Capture the cell that displays the provided text and extract its [X, Y] central coordinate. 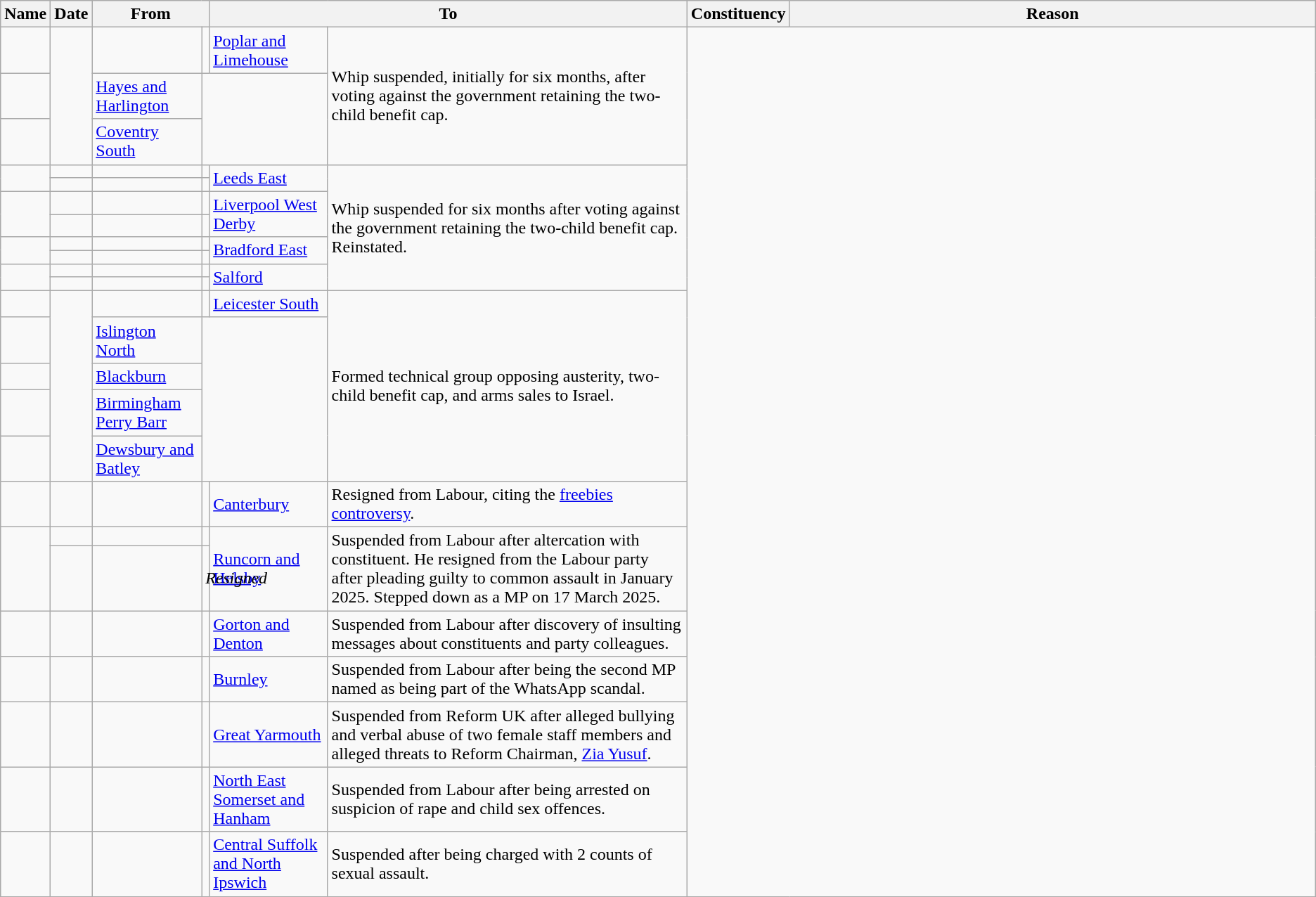
Resigned from Labour, citing the freebies controversy. [508, 505]
Birmingham Perry Barr [147, 412]
Leeds East [269, 178]
Suspended from Labour after discovery of insulting messages about constituents and party colleagues. [508, 634]
Great Yarmouth [269, 735]
Canterbury [269, 505]
From [150, 14]
Gorton and Denton [269, 634]
Suspended from Reform UK after alleged bullying and verbal abuse of two female staff members and alleged threats to Reform Chairman, Zia Yusuf. [508, 735]
Runcorn and Helsby [269, 569]
Poplar and Limehouse [269, 51]
Liverpool West Derby [269, 214]
Date [72, 14]
Whip suspended, initially for six months, after voting against the government retaining the two-child benefit cap. [508, 96]
Whip suspended for six months after voting against the government retaining the two-child benefit cap. Reinstated. [508, 228]
Reason [1052, 14]
Salford [269, 277]
Suspended from Labour after being arrested on suspicion of rape and child sex offences. [508, 799]
Dewsbury and Batley [147, 458]
Suspended after being charged with 2 counts of sexual assault. [508, 864]
Coventry South [147, 142]
To [449, 14]
Constituency [738, 14]
Leicester South [269, 304]
Islington North [147, 340]
North East Somerset and Hanham [269, 799]
Suspended from Labour after being the second MP named as being part of the WhatsApp scandal. [508, 679]
Burnley [269, 679]
Name [25, 14]
Blackburn [147, 376]
Bradford East [269, 250]
Hayes and Harlington [147, 96]
Formed technical group opposing austerity, two-child benefit cap, and arms sales to Israel. [508, 385]
Central Suffolk and North Ipswich [269, 864]
Resigned [264, 578]
